For the text-containing cell, return its midpoint in [x, y] coordinate format. 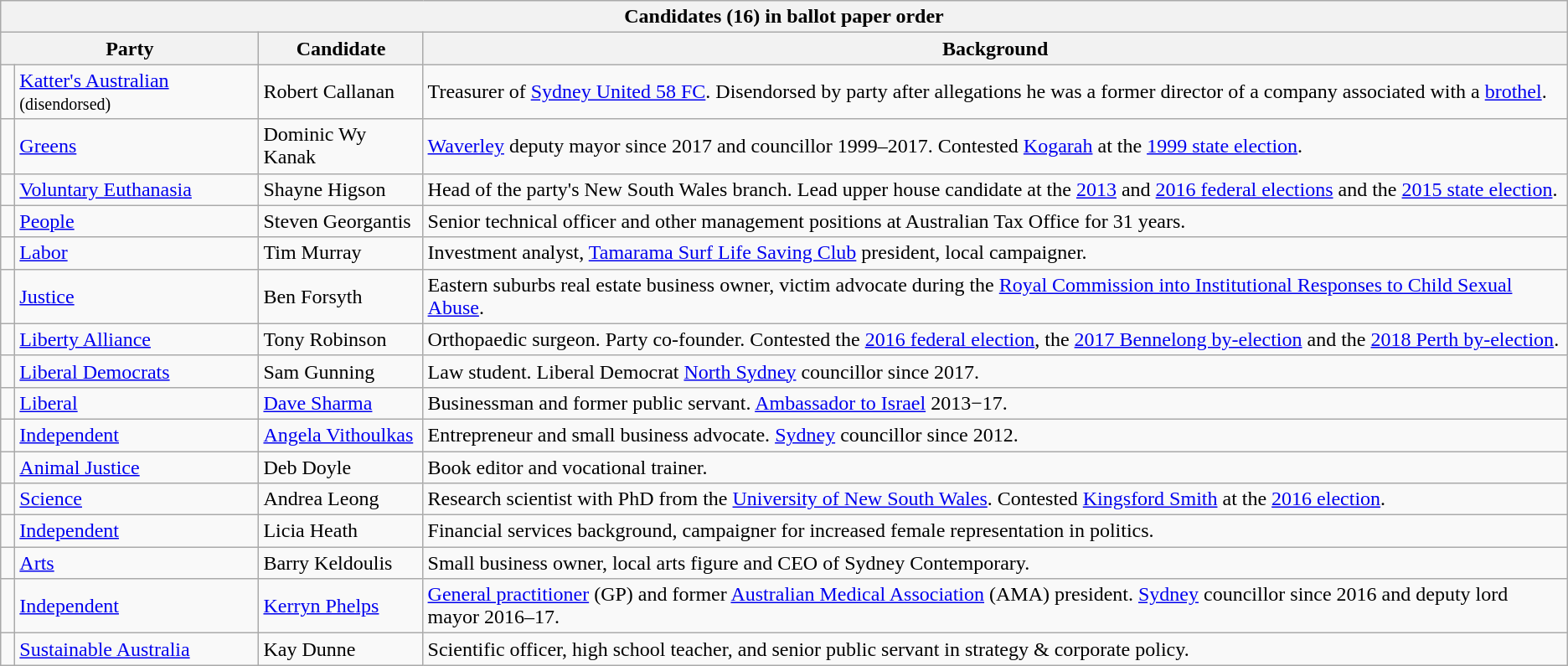
Scientific officer, high school teacher, and senior public servant in strategy & corporate policy. [995, 649]
Party [130, 49]
Candidate [341, 49]
Tony Robinson [341, 339]
Dave Sharma [341, 403]
Treasurer of Sydney United 58 FC. Disendorsed by party after allegations he was a former director of a company associated with a brothel. [995, 92]
Barry Keldoulis [341, 563]
People [137, 221]
Steven Georgantis [341, 221]
Liberal Democrats [137, 371]
Arts [137, 563]
Senior technical officer and other management positions at Australian Tax Office for 31 years. [995, 221]
General practitioner (GP) and former Australian Medical Association (AMA) president. Sydney councillor since 2016 and deputy lord mayor 2016–17. [995, 607]
Licia Heath [341, 531]
Investment analyst, Tamarama Surf Life Saving Club president, local campaigner. [995, 253]
Orthopaedic surgeon. Party co-founder. Contested the 2016 federal election, the 2017 Bennelong by-election and the 2018 Perth by-election. [995, 339]
Ben Forsyth [341, 297]
Entrepreneur and small business advocate. Sydney councillor since 2012. [995, 435]
Financial services background, campaigner for increased female representation in politics. [995, 531]
Waverley deputy mayor since 2017 and councillor 1999–2017. Contested Kogarah at the 1999 state election. [995, 146]
Justice [137, 297]
Deb Doyle [341, 467]
Dominic Wy Kanak [341, 146]
Kerryn Phelps [341, 607]
Candidates (16) in ballot paper order [784, 17]
Labor [137, 253]
Background [995, 49]
Businessman and former public servant. Ambassador to Israel 2013−17. [995, 403]
Science [137, 499]
Eastern suburbs real estate business owner, victim advocate during the Royal Commission into Institutional Responses to Child Sexual Abuse. [995, 297]
Animal Justice [137, 467]
Kay Dunne [341, 649]
Angela Vithoulkas [341, 435]
Shayne Higson [341, 189]
Liberal [137, 403]
Liberty Alliance [137, 339]
Head of the party's New South Wales branch. Lead upper house candidate at the 2013 and 2016 federal elections and the 2015 state election. [995, 189]
Greens [137, 146]
Andrea Leong [341, 499]
Research scientist with PhD from the University of New South Wales. Contested Kingsford Smith at the 2016 election. [995, 499]
Sam Gunning [341, 371]
Robert Callanan [341, 92]
Katter's Australian (disendorsed) [137, 92]
Tim Murray [341, 253]
Small business owner, local arts figure and CEO of Sydney Contemporary. [995, 563]
Voluntary Euthanasia [137, 189]
Law student. Liberal Democrat North Sydney councillor since 2017. [995, 371]
Book editor and vocational trainer. [995, 467]
Sustainable Australia [137, 649]
